Detect which cell encompasses the target text, then output its (x, y) center coordinate. 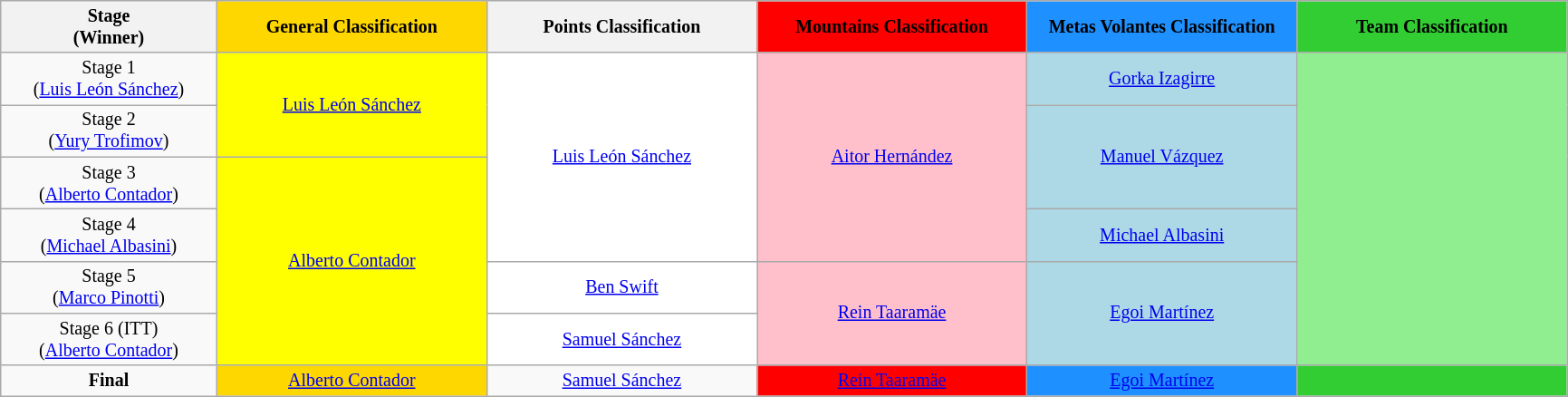
Team Classification (1432, 27)
Final (109, 381)
Michael Albasini (1162, 236)
General Classification (351, 27)
Metas Volantes Classification (1162, 27)
Stage 4(Michael Albasini) (109, 236)
Points Classification (621, 27)
Stage 5(Marco Pinotti) (109, 286)
Manuel Vázquez (1162, 158)
Ben Swift (621, 286)
Stage 3(Alberto Contador) (109, 183)
Stage(Winner) (109, 27)
Aitor Hernández (892, 158)
Stage 6 (ITT)(Alberto Contador) (109, 339)
Mountains Classification (892, 27)
Stage 1(Luis León Sánchez) (109, 80)
Gorka Izagirre (1162, 80)
Stage 2(Yury Trofimov) (109, 131)
